Search for the cell housing the specified text and yield its (X, Y) center coordinate. 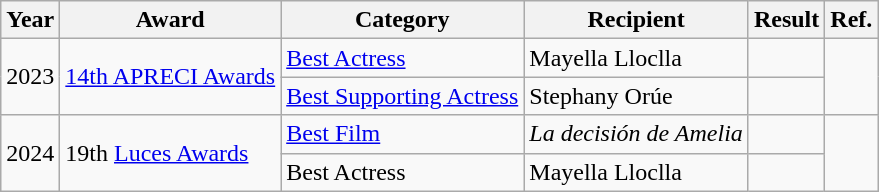
19th Luces Awards (170, 153)
Stephany Orúe (636, 96)
2023 (30, 77)
Year (30, 20)
Result (786, 20)
Recipient (636, 20)
La decisión de Amelia (636, 134)
Category (402, 20)
14th APRECI Awards (170, 77)
2024 (30, 153)
Ref. (852, 20)
Best Supporting Actress (402, 96)
Best Film (402, 134)
Award (170, 20)
